Search for the cell housing the specified text and yield its [X, Y] center coordinate. 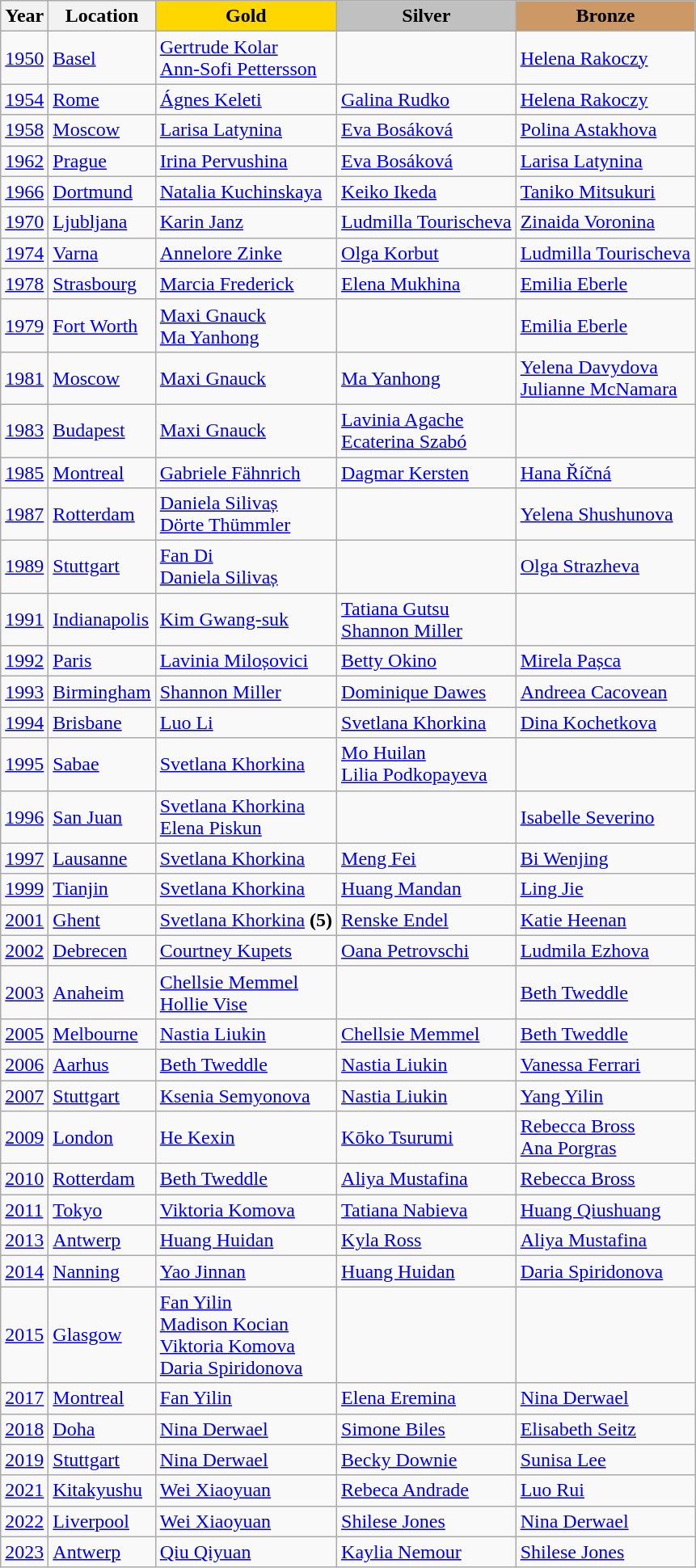
Ksenia Semyonova [246, 1095]
Ling Jie [605, 889]
2017 [24, 1398]
Mirela Pașca [605, 661]
Dominique Dawes [427, 692]
Ma Yanhong [427, 378]
Yelena Shushunova [605, 514]
1978 [24, 284]
Marcia Frederick [246, 284]
Tatiana Nabieva [427, 1210]
Meng Fei [427, 858]
Lavinia Miloșovici [246, 661]
Lausanne [102, 858]
Kyla Ross [427, 1241]
Taniko Mitsukuri [605, 192]
Fan Yilin Madison Kocian Viktoria Komova Daria Spiridonova [246, 1335]
Yelena Davydova Julianne McNamara [605, 378]
2014 [24, 1271]
Fort Worth [102, 325]
Glasgow [102, 1335]
Olga Korbut [427, 253]
2021 [24, 1490]
Gold [246, 16]
Hana Říčná [605, 473]
Polina Astakhova [605, 130]
Shannon Miller [246, 692]
Luo Li [246, 723]
Keiko Ikeda [427, 192]
Elena Mukhina [427, 284]
Simone Biles [427, 1429]
Dagmar Kersten [427, 473]
1966 [24, 192]
2011 [24, 1210]
Budapest [102, 430]
Qiu Qiyuan [246, 1552]
Fan Di Daniela Silivaș [246, 567]
Rebecca Bross [605, 1179]
Melbourne [102, 1034]
1954 [24, 99]
Yang Yilin [605, 1095]
1974 [24, 253]
Chellsie Memmel Hollie Vise [246, 993]
Mo Huilan Lilia Podkopayeva [427, 765]
Maxi Gnauck Ma Yanhong [246, 325]
Birmingham [102, 692]
Betty Okino [427, 661]
Anaheim [102, 993]
Andreea Cacovean [605, 692]
Daria Spiridonova [605, 1271]
Tianjin [102, 889]
Basel [102, 58]
1979 [24, 325]
2006 [24, 1064]
Brisbane [102, 723]
Vanessa Ferrari [605, 1064]
Oana Petrovschi [427, 950]
Aarhus [102, 1064]
Svetlana Khorkina (5) [246, 920]
Chellsie Memmel [427, 1034]
Sunisa Lee [605, 1460]
Renske Endel [427, 920]
2010 [24, 1179]
Katie Heenan [605, 920]
Silver [427, 16]
Rebeca Andrade [427, 1490]
Ágnes Keleti [246, 99]
1989 [24, 567]
Liverpool [102, 1521]
Karin Janz [246, 222]
Location [102, 16]
Isabelle Severino [605, 816]
Huang Mandan [427, 889]
Rebecca Bross Ana Porgras [605, 1138]
Bi Wenjing [605, 858]
2019 [24, 1460]
Fan Yilin [246, 1398]
Lavinia Agache Ecaterina Szabó [427, 430]
Yao Jinnan [246, 1271]
2022 [24, 1521]
2013 [24, 1241]
1987 [24, 514]
1983 [24, 430]
Tokyo [102, 1210]
Debrecen [102, 950]
Irina Pervushina [246, 161]
Kitakyushu [102, 1490]
Elena Eremina [427, 1398]
He Kexin [246, 1138]
Viktoria Komova [246, 1210]
Olga Strazheva [605, 567]
1981 [24, 378]
Nanning [102, 1271]
Prague [102, 161]
Ljubljana [102, 222]
Indianapolis [102, 619]
Galina Rudko [427, 99]
2003 [24, 993]
2015 [24, 1335]
2007 [24, 1095]
2002 [24, 950]
Elisabeth Seitz [605, 1429]
2001 [24, 920]
Gertrude Kolar Ann-Sofi Pettersson [246, 58]
Year [24, 16]
1997 [24, 858]
1994 [24, 723]
Zinaida Voronina [605, 222]
2018 [24, 1429]
1985 [24, 473]
2009 [24, 1138]
Natalia Kuchinskaya [246, 192]
San Juan [102, 816]
2023 [24, 1552]
Kim Gwang-suk [246, 619]
2005 [24, 1034]
Strasbourg [102, 284]
Annelore Zinke [246, 253]
Dortmund [102, 192]
Ghent [102, 920]
1996 [24, 816]
Courtney Kupets [246, 950]
1995 [24, 765]
1962 [24, 161]
1950 [24, 58]
Luo Rui [605, 1490]
Bronze [605, 16]
Sabae [102, 765]
Doha [102, 1429]
Rome [102, 99]
Kaylia Nemour [427, 1552]
Gabriele Fähnrich [246, 473]
Huang Qiushuang [605, 1210]
Varna [102, 253]
Tatiana Gutsu Shannon Miller [427, 619]
1958 [24, 130]
1993 [24, 692]
Svetlana Khorkina Elena Piskun [246, 816]
1970 [24, 222]
Paris [102, 661]
1992 [24, 661]
Kōko Tsurumi [427, 1138]
Daniela Silivaș Dörte Thümmler [246, 514]
London [102, 1138]
1991 [24, 619]
1999 [24, 889]
Ludmila Ezhova [605, 950]
Becky Downie [427, 1460]
Dina Kochetkova [605, 723]
